Provide the [X, Y] coordinate of the cell's center where the given text is located.  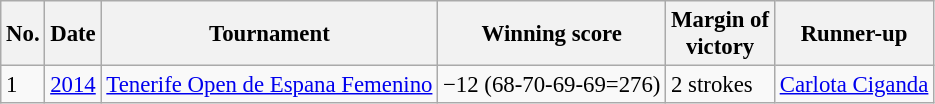
1 [23, 85]
−12 (68-70-69-69=276) [552, 85]
2 strokes [720, 85]
Winning score [552, 34]
2014 [73, 85]
Tenerife Open de Espana Femenino [270, 85]
Carlota Ciganda [854, 85]
No. [23, 34]
Margin ofvictory [720, 34]
Tournament [270, 34]
Date [73, 34]
Runner-up [854, 34]
